Search for the cell housing the specified text and yield its (x, y) center coordinate. 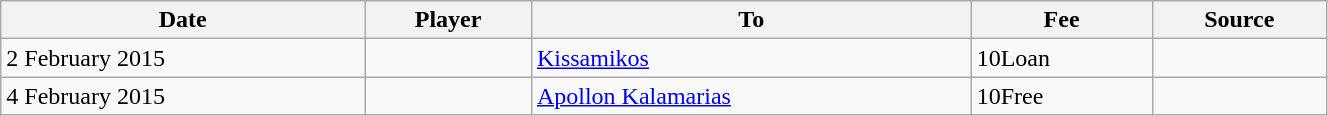
4 February 2015 (183, 96)
Source (1239, 20)
10Free (1062, 96)
Player (448, 20)
Date (183, 20)
Apollon Kalamarias (751, 96)
To (751, 20)
10Loan (1062, 58)
Fee (1062, 20)
2 February 2015 (183, 58)
Kissamikos (751, 58)
